Search for the cell housing the specified text and yield its (x, y) center coordinate. 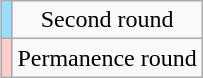
Permanence round (107, 58)
Second round (107, 20)
